Detect which cell encompasses the target text, then output its [x, y] center coordinate. 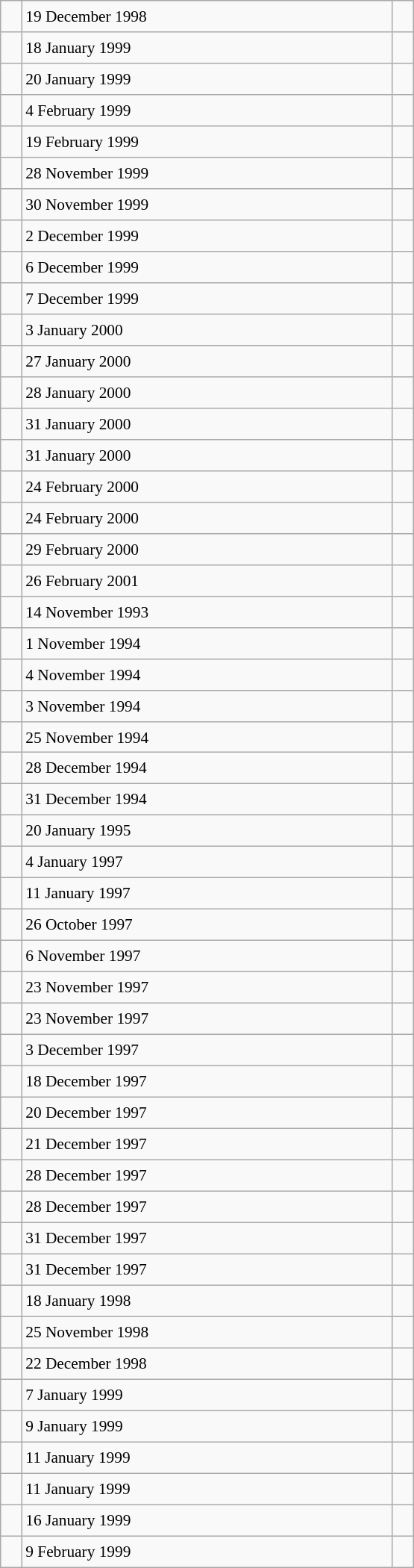
31 December 1994 [207, 800]
9 February 1999 [207, 1552]
25 November 1998 [207, 1332]
30 November 1999 [207, 205]
14 November 1993 [207, 612]
28 November 1999 [207, 173]
22 December 1998 [207, 1363]
20 January 1995 [207, 831]
7 January 1999 [207, 1395]
19 December 1998 [207, 16]
4 November 1994 [207, 674]
20 December 1997 [207, 1113]
25 November 1994 [207, 737]
26 February 2001 [207, 580]
11 January 1997 [207, 894]
26 October 1997 [207, 925]
29 February 2000 [207, 549]
19 February 1999 [207, 142]
7 December 1999 [207, 299]
18 January 1998 [207, 1301]
9 January 1999 [207, 1426]
1 November 1994 [207, 643]
3 November 1994 [207, 706]
28 December 1994 [207, 768]
2 December 1999 [207, 236]
20 January 1999 [207, 79]
21 December 1997 [207, 1144]
4 January 1997 [207, 862]
4 February 1999 [207, 111]
3 January 2000 [207, 330]
18 January 1999 [207, 48]
16 January 1999 [207, 1520]
6 November 1997 [207, 956]
3 December 1997 [207, 1051]
27 January 2000 [207, 361]
28 January 2000 [207, 393]
6 December 1999 [207, 267]
18 December 1997 [207, 1082]
